Detect which cell encompasses the target text, then output its [x, y] center coordinate. 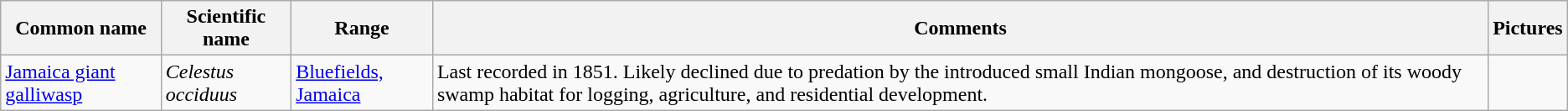
Range [362, 29]
Scientific name [226, 29]
Bluefields, Jamaica [362, 82]
Common name [80, 29]
Comments [960, 29]
Pictures [1528, 29]
Celestus occiduus [226, 82]
Jamaica giant galliwasp [80, 82]
